From the cell containing the given text, extract its center point as [x, y] coordinate. 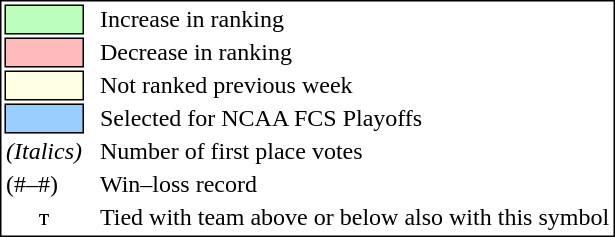
Win–loss record [354, 185]
Number of first place votes [354, 151]
Increase in ranking [354, 19]
(#–#) [44, 185]
Decrease in ranking [354, 53]
Tied with team above or below also with this symbol [354, 217]
т [44, 217]
(Italics) [44, 151]
Selected for NCAA FCS Playoffs [354, 119]
Not ranked previous week [354, 85]
